Provide the (X, Y) coordinate of the cell's center where the given text is located.  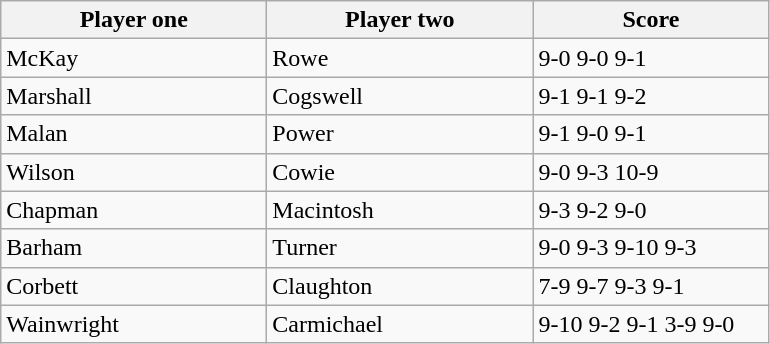
Cowie (400, 172)
McKay (134, 58)
9-3 9-2 9-0 (651, 210)
Claughton (400, 286)
9-10 9-2 9-1 3-9 9-0 (651, 324)
Chapman (134, 210)
7-9 9-7 9-3 9-1 (651, 286)
Rowe (400, 58)
Power (400, 134)
9-0 9-3 9-10 9-3 (651, 248)
9-1 9-0 9-1 (651, 134)
Cogswell (400, 96)
9-1 9-1 9-2 (651, 96)
Macintosh (400, 210)
Carmichael (400, 324)
Barham (134, 248)
Marshall (134, 96)
Player one (134, 20)
Player two (400, 20)
9-0 9-3 10-9 (651, 172)
Corbett (134, 286)
Turner (400, 248)
Score (651, 20)
Wainwright (134, 324)
Malan (134, 134)
9-0 9-0 9-1 (651, 58)
Wilson (134, 172)
